Scan for the cell matching the given text and deliver its (x, y) coordinate at center. 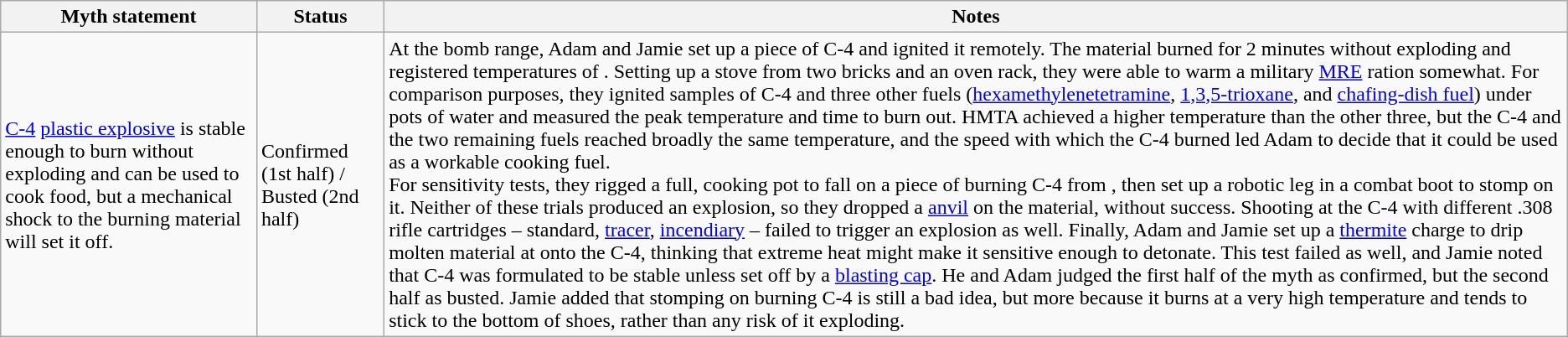
Status (320, 17)
Myth statement (129, 17)
Confirmed (1st half) / Busted (2nd half) (320, 184)
Notes (977, 17)
